Return the [X, Y] coordinate for the center point of the cell that contains the specified text.  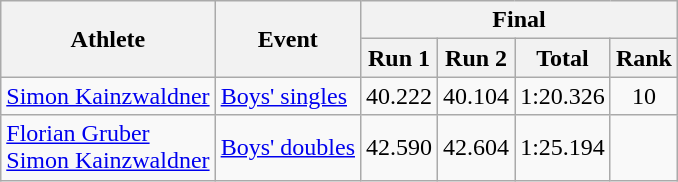
40.222 [400, 96]
Athlete [108, 39]
Run 1 [400, 58]
Florian GruberSimon Kainzwaldner [108, 148]
Boys' singles [288, 96]
1:20.326 [563, 96]
Total [563, 58]
42.604 [476, 148]
Final [520, 20]
Rank [644, 58]
Simon Kainzwaldner [108, 96]
Boys' doubles [288, 148]
Event [288, 39]
Run 2 [476, 58]
42.590 [400, 148]
10 [644, 96]
1:25.194 [563, 148]
40.104 [476, 96]
